Return the [X, Y] coordinate for the center point of the cell that contains the specified text.  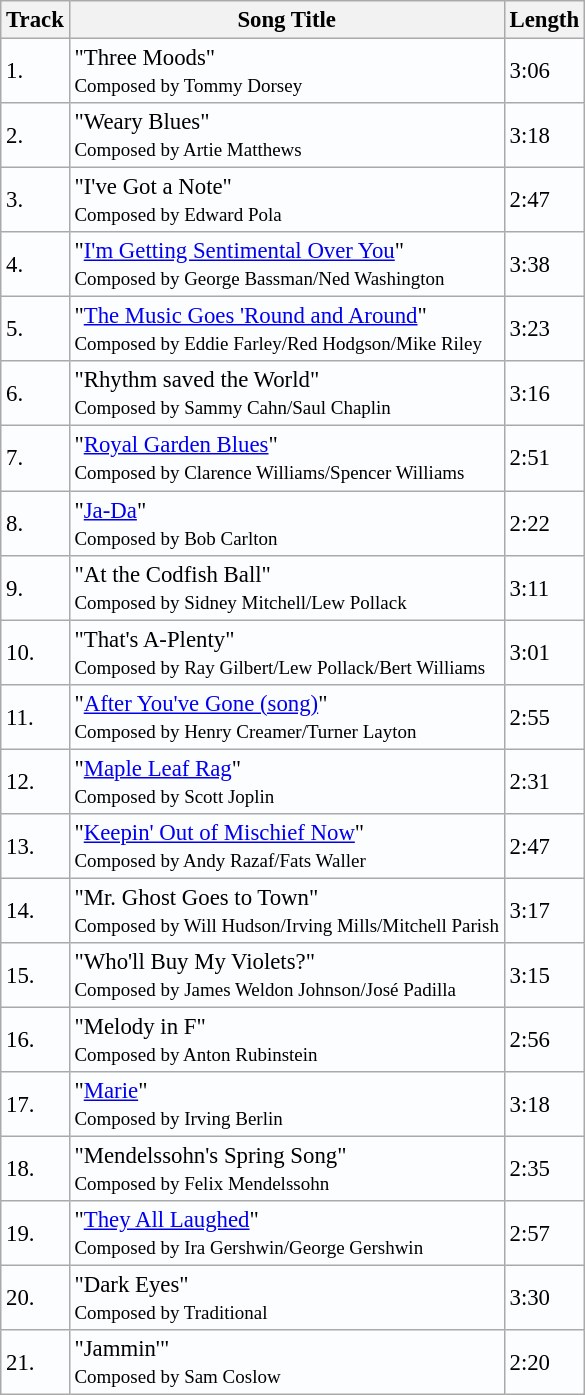
3:15 [544, 976]
1. [35, 72]
"That's A-Plenty" Composed by Ray Gilbert/Lew Pollack/Bert Williams [286, 652]
12. [35, 782]
"I've Got a Note" Composed by Edward Pola [286, 200]
3:01 [544, 652]
19. [35, 1234]
13. [35, 846]
21. [35, 1362]
"Royal Garden Blues" Composed by Clarence Williams/Spencer Williams [286, 458]
3:30 [544, 1298]
"Melody in F" Composed by Anton Rubinstein [286, 1040]
"Maple Leaf Rag" Composed by Scott Joplin [286, 782]
3:06 [544, 72]
"Ja-Da" Composed by Bob Carlton [286, 524]
2. [35, 136]
6. [35, 394]
9. [35, 588]
"Mendelssohn's Spring Song" Composed by Felix Mendelssohn [286, 1170]
18. [35, 1170]
"Keepin' Out of Mischief Now" Composed by Andy Razaf/Fats Waller [286, 846]
20. [35, 1298]
2:31 [544, 782]
"Weary Blues" Composed by Artie Matthews [286, 136]
11. [35, 716]
"Rhythm saved the World" Composed by Sammy Cahn/Saul Chaplin [286, 394]
2:51 [544, 458]
14. [35, 910]
"After You've Gone (song)" Composed by Henry Creamer/Turner Layton [286, 716]
"Mr. Ghost Goes to Town" Composed by Will Hudson/Irving Mills/Mitchell Parish [286, 910]
Length [544, 20]
Song Title [286, 20]
"Three Moods" Composed by Tommy Dorsey [286, 72]
2:57 [544, 1234]
5. [35, 330]
3:17 [544, 910]
"At the Codfish Ball" Composed by Sidney Mitchell/Lew Pollack [286, 588]
3:11 [544, 588]
"They All Laughed" Composed by Ira Gershwin/George Gershwin [286, 1234]
2:20 [544, 1362]
"Marie" Composed by Irving Berlin [286, 1104]
2:22 [544, 524]
3. [35, 200]
15. [35, 976]
3:38 [544, 264]
"The Music Goes 'Round and Around" Composed by Eddie Farley/Red Hodgson/Mike Riley [286, 330]
"Dark Eyes" Composed by Traditional [286, 1298]
2:55 [544, 716]
10. [35, 652]
3:16 [544, 394]
"Who'll Buy My Violets?" Composed by James Weldon Johnson/José Padilla [286, 976]
3:23 [544, 330]
"I'm Getting Sentimental Over You" Composed by George Bassman/Ned Washington [286, 264]
16. [35, 1040]
7. [35, 458]
8. [35, 524]
2:56 [544, 1040]
"Jammin'" Composed by Sam Coslow [286, 1362]
Track [35, 20]
2:35 [544, 1170]
4. [35, 264]
17. [35, 1104]
